Locate the cell with the specified text and output its [X, Y] center coordinate. 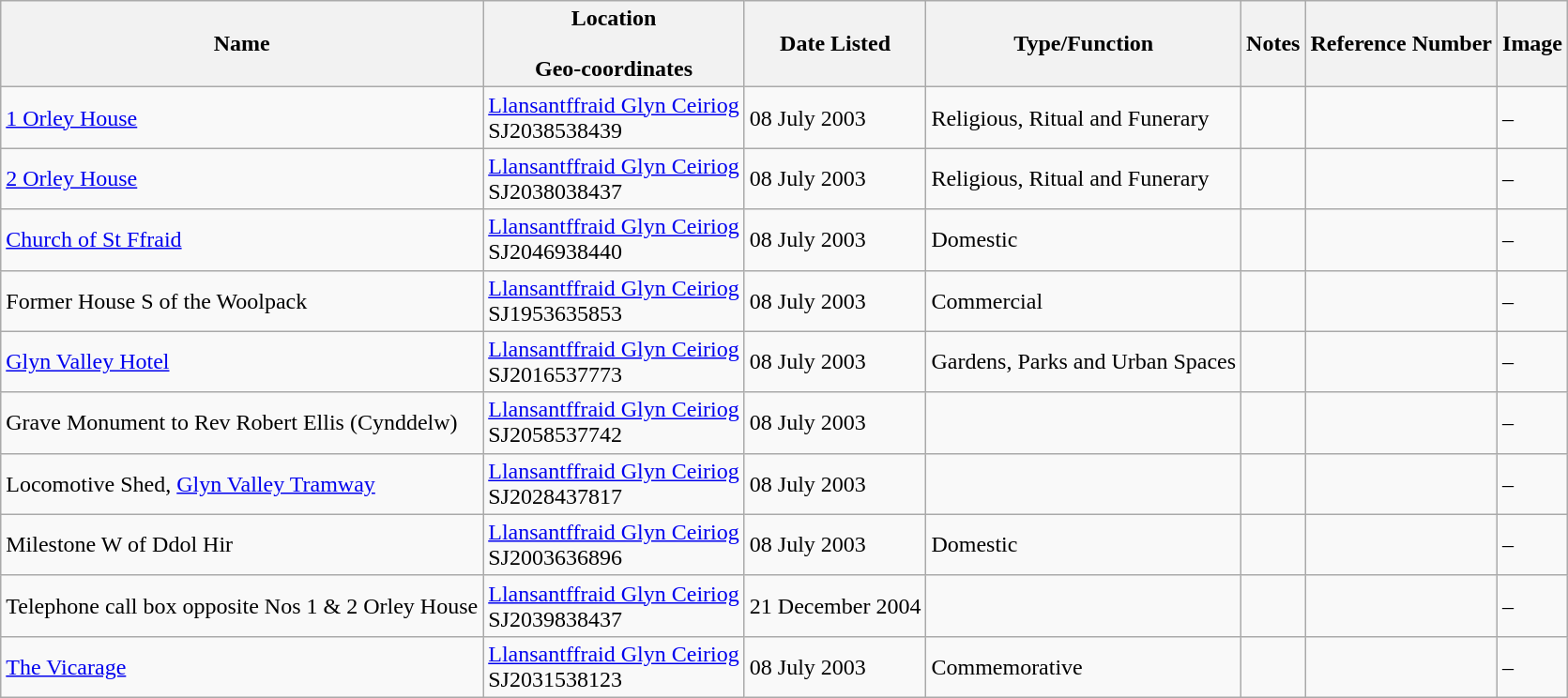
Commercial [1084, 300]
Grave Monument to Rev Robert Ellis (Cynddelw) [242, 422]
Glyn Valley Hotel [242, 362]
Image [1533, 44]
2 Orley House [242, 178]
Llansantffraid Glyn CeiriogSJ2038038437 [614, 178]
Notes [1273, 44]
Commemorative [1084, 666]
Llansantffraid Glyn CeiriogSJ1953635853 [614, 300]
21 December 2004 [835, 606]
Llansantffraid Glyn CeiriogSJ2003636896 [614, 544]
LocationGeo-coordinates [614, 44]
Milestone W of Ddol Hir [242, 544]
Former House S of the Woolpack [242, 300]
Gardens, Parks and Urban Spaces [1084, 362]
Llansantffraid Glyn CeiriogSJ2046938440 [614, 240]
Llansantffraid Glyn CeiriogSJ2039838437 [614, 606]
The Vicarage [242, 666]
Llansantffraid Glyn CeiriogSJ2038538439 [614, 118]
Llansantffraid Glyn CeiriogSJ2058537742 [614, 422]
Church of St Ffraid [242, 240]
Llansantffraid Glyn CeiriogSJ2031538123 [614, 666]
Llansantffraid Glyn CeiriogSJ2028437817 [614, 484]
Telephone call box opposite Nos 1 & 2 Orley House [242, 606]
Date Listed [835, 44]
Type/Function [1084, 44]
Llansantffraid Glyn CeiriogSJ2016537773 [614, 362]
1 Orley House [242, 118]
Locomotive Shed, Glyn Valley Tramway [242, 484]
Name [242, 44]
Reference Number [1402, 44]
